Output the [x, y] coordinate of the center of the cell containing the given text.  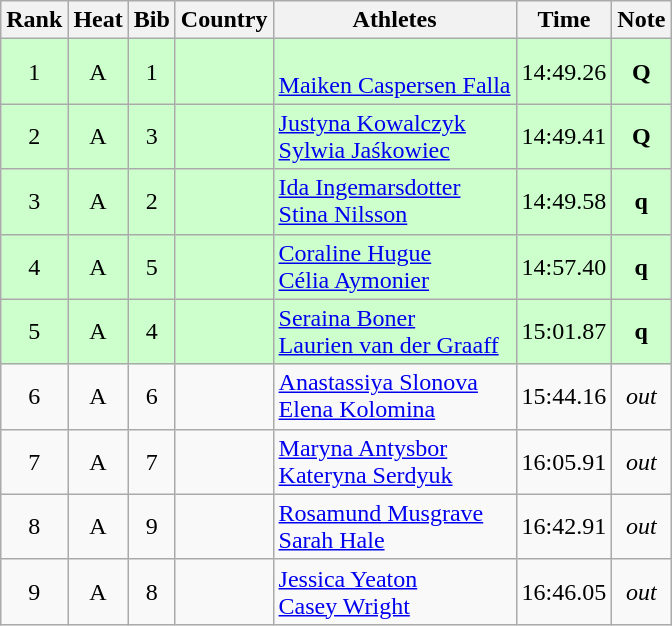
Bib [152, 20]
Maiken Caspersen Falla [394, 72]
16:46.05 [564, 592]
14:49.26 [564, 72]
Athletes [394, 20]
Note [642, 20]
14:57.40 [564, 266]
Coraline HugueCélia Aymonier [394, 266]
Rank [34, 20]
Heat [98, 20]
Ida IngemarsdotterStina Nilsson [394, 202]
14:49.41 [564, 136]
15:44.16 [564, 396]
14:49.58 [564, 202]
15:01.87 [564, 332]
16:42.91 [564, 526]
Rosamund MusgraveSarah Hale [394, 526]
Justyna KowalczykSylwia Jaśkowiec [394, 136]
Anastassiya SlonovaElena Kolomina [394, 396]
16:05.91 [564, 462]
Seraina BonerLaurien van der Graaff [394, 332]
Maryna AntysborKateryna Serdyuk [394, 462]
Jessica YeatonCasey Wright [394, 592]
Time [564, 20]
Country [224, 20]
